From the cell containing the given text, extract its center point as [X, Y] coordinate. 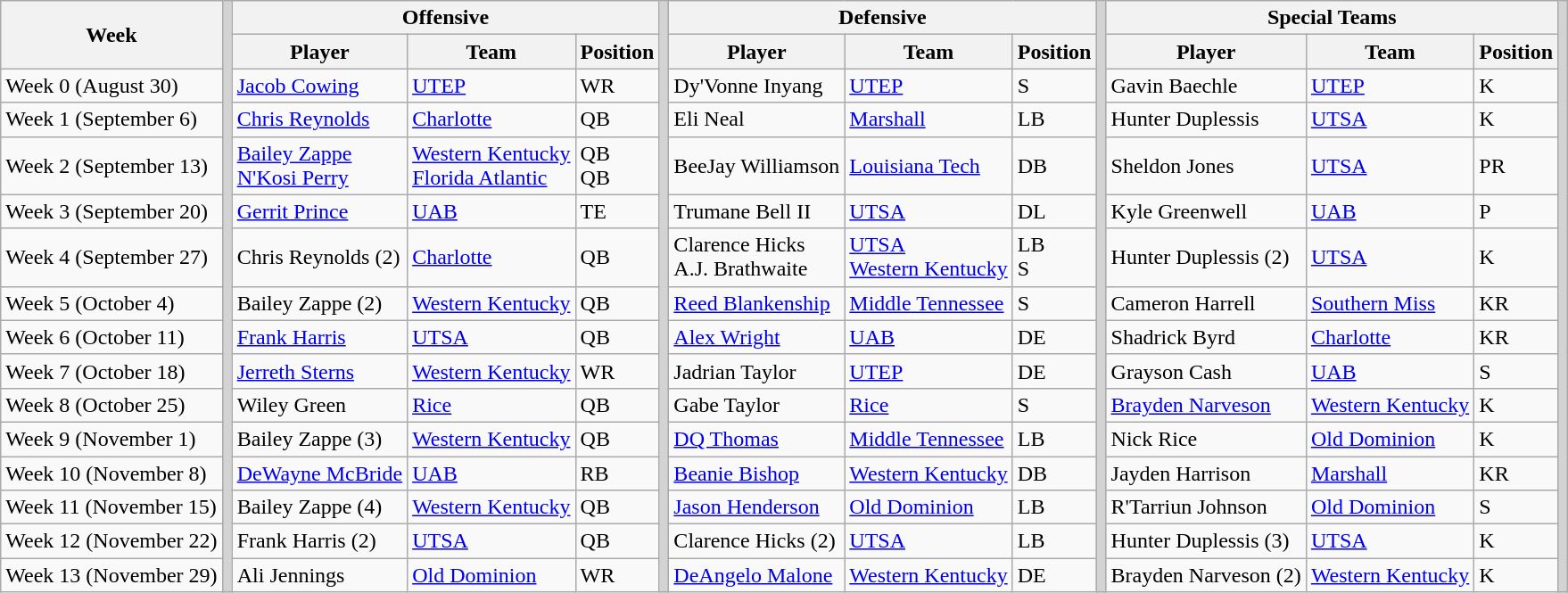
Week 1 (September 6) [111, 119]
Brayden Narveson [1206, 405]
Brayden Narveson (2) [1206, 575]
Ali Jennings [319, 575]
Louisiana Tech [928, 166]
Week 8 (October 25) [111, 405]
Hunter Duplessis [1206, 119]
R'Tarriun Johnson [1206, 507]
Week 12 (November 22) [111, 541]
Week 0 (August 30) [111, 86]
Jayden Harrison [1206, 474]
DL [1054, 211]
Week 2 (September 13) [111, 166]
Reed Blankenship [756, 303]
Jerreth Sterns [319, 371]
Wiley Green [319, 405]
DQ Thomas [756, 439]
Eli Neal [756, 119]
Week 9 (November 1) [111, 439]
Week 10 (November 8) [111, 474]
RB [617, 474]
Jason Henderson [756, 507]
Hunter Duplessis (2) [1206, 257]
Kyle Greenwell [1206, 211]
Week [111, 35]
TE [617, 211]
Cameron Harrell [1206, 303]
Jadrian Taylor [756, 371]
Frank Harris [319, 337]
Clarence HicksA.J. Brathwaite [756, 257]
DeWayne McBride [319, 474]
Trumane Bell II [756, 211]
Defensive [883, 18]
Hunter Duplessis (3) [1206, 541]
PR [1516, 166]
Gabe Taylor [756, 405]
Week 4 (September 27) [111, 257]
Grayson Cash [1206, 371]
Bailey Zappe (4) [319, 507]
Chris Reynolds (2) [319, 257]
Week 13 (November 29) [111, 575]
Sheldon Jones [1206, 166]
Week 6 (October 11) [111, 337]
Week 5 (October 4) [111, 303]
QBQB [617, 166]
Offensive [446, 18]
Special Teams [1332, 18]
BeeJay Williamson [756, 166]
Clarence Hicks (2) [756, 541]
Alex Wright [756, 337]
Chris Reynolds [319, 119]
Week 3 (September 20) [111, 211]
Gerrit Prince [319, 211]
Jacob Cowing [319, 86]
Week 7 (October 18) [111, 371]
Dy'Vonne Inyang [756, 86]
Bailey ZappeN'Kosi Perry [319, 166]
Western KentuckyFlorida Atlantic [491, 166]
Bailey Zappe (3) [319, 439]
Beanie Bishop [756, 474]
Shadrick Byrd [1206, 337]
Week 11 (November 15) [111, 507]
Nick Rice [1206, 439]
Southern Miss [1390, 303]
Bailey Zappe (2) [319, 303]
LBS [1054, 257]
DeAngelo Malone [756, 575]
P [1516, 211]
UTSAWestern Kentucky [928, 257]
Frank Harris (2) [319, 541]
Gavin Baechle [1206, 86]
